For the text-containing cell, return its midpoint in [x, y] coordinate format. 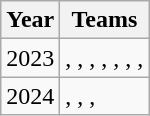
2024 [30, 96]
, , , [104, 96]
2023 [30, 58]
, , , , , , , [104, 58]
Year [30, 20]
Teams [104, 20]
